Detect which cell encompasses the target text, then output its (x, y) center coordinate. 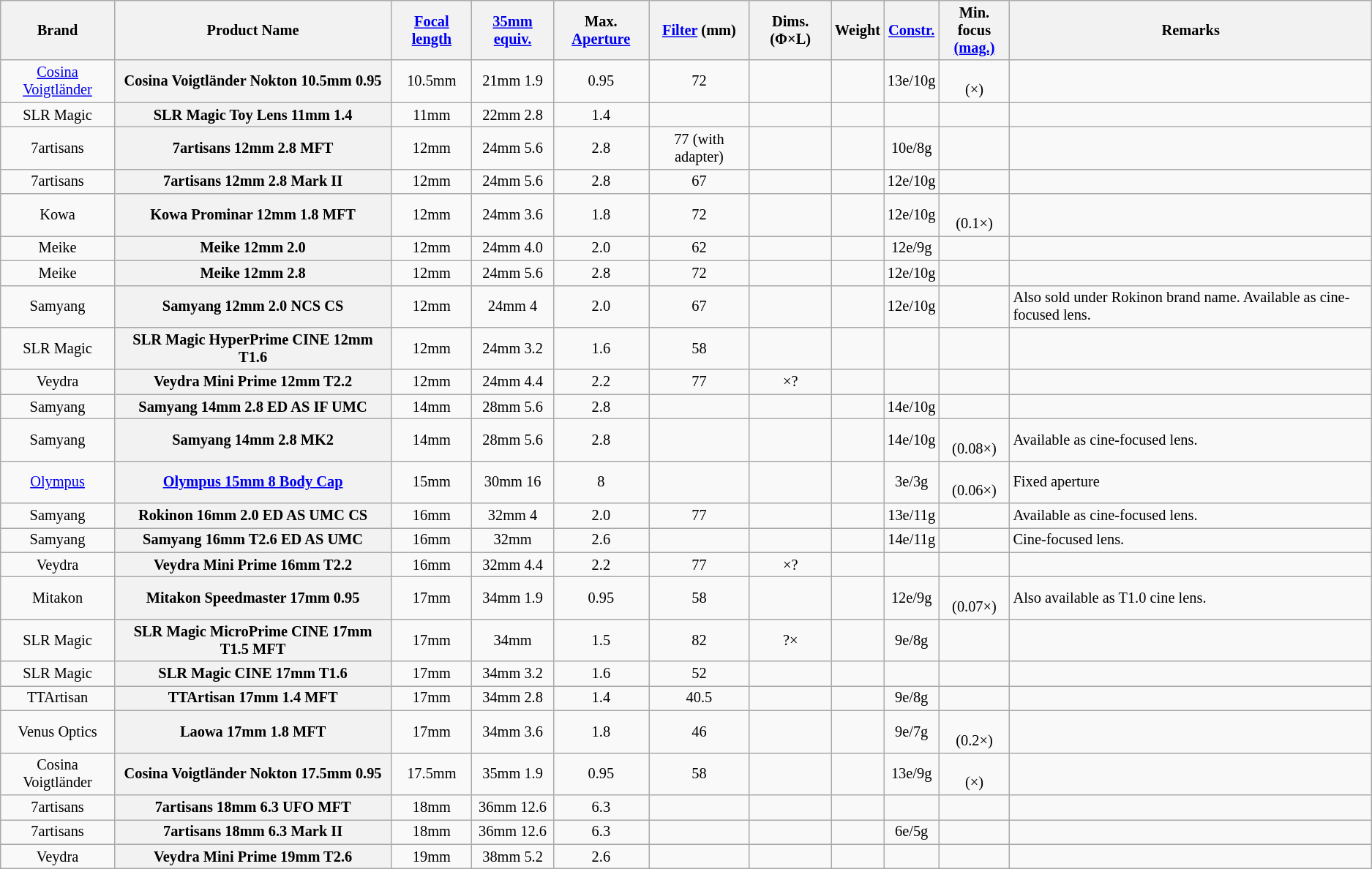
14e/11g (912, 540)
Venus Optics (58, 731)
38mm 5.2 (512, 857)
34mm 3.6 (512, 731)
Olympus (58, 482)
32mm (512, 540)
17.5mm (432, 774)
1.5 (601, 640)
Focal length (432, 30)
34mm 3.2 (512, 674)
Mitakon (58, 598)
9e/7g (912, 731)
Mitakon Speedmaster 17mm 0.95 (252, 598)
7artisans 18mm 6.3 Mark II (252, 832)
7artisans 12mm 2.8 MFT (252, 148)
Product Name (252, 30)
(0.07×) (974, 598)
35mm 1.9 (512, 774)
34mm 2.8 (512, 698)
24mm 4 (512, 306)
Samyang 14mm 2.8 MK2 (252, 440)
22mm 2.8 (512, 115)
46 (699, 731)
Kowa Prominar 12mm 1.8 MFT (252, 215)
6e/5g (912, 832)
(0.08×) (974, 440)
Samyang 16mm T2.6 ED AS UMC (252, 540)
(0.2×) (974, 731)
13e/10g (912, 81)
Weight (858, 30)
Dims. (Φ×L) (790, 30)
34mm (512, 640)
Samyang 12mm 2.0 NCS CS (252, 306)
7artisans 12mm 2.8 Mark II (252, 181)
Max. Aperture (601, 30)
24mm 4.4 (512, 382)
34mm 1.9 (512, 598)
Veydra Mini Prime 12mm T2.2 (252, 382)
SLR Magic Toy Lens 11mm 1.4 (252, 115)
Constr. (912, 30)
40.5 (699, 698)
24mm 3.2 (512, 348)
Veydra Mini Prime 19mm T2.6 (252, 857)
Also sold under Rokinon brand name. Available as cine-focused lens. (1191, 306)
32mm 4 (512, 516)
Remarks (1191, 30)
13e/9g (912, 774)
?× (790, 640)
11mm (432, 115)
Laowa 17mm 1.8 MFT (252, 731)
82 (699, 640)
24mm 3.6 (512, 215)
(0.06×) (974, 482)
(0.1×) (974, 215)
77 (with adapter) (699, 148)
Veydra Mini Prime 16mm T2.2 (252, 565)
24mm 4.0 (512, 248)
Rokinon 16mm 2.0 ED AS UMC CS (252, 516)
10.5mm (432, 81)
Cosina Voigtländer Nokton 10.5mm 0.95 (252, 81)
Min. focus(mag.) (974, 30)
Cine-focused lens. (1191, 540)
Meike 12mm 2.8 (252, 273)
Kowa (58, 215)
Fixed aperture (1191, 482)
Samyang 14mm 2.8 ED AS IF UMC (252, 407)
32mm 4.4 (512, 565)
Meike 12mm 2.0 (252, 248)
7artisans 18mm 6.3 UFO MFT (252, 807)
Filter (mm) (699, 30)
Cosina Voigtländer Nokton 17.5mm 0.95 (252, 774)
3e/3g (912, 482)
15mm (432, 482)
13e/11g (912, 516)
Olympus 15mm 8 Body Cap (252, 482)
30mm 16 (512, 482)
SLR Magic HyperPrime CINE 12mm T1.6 (252, 348)
Also available as T1.0 cine lens. (1191, 598)
Brand (58, 30)
8 (601, 482)
19mm (432, 857)
SLR Magic CINE 17mm T1.6 (252, 674)
TTArtisan (58, 698)
52 (699, 674)
SLR Magic MicroPrime CINE 17mm T1.5 MFT (252, 640)
62 (699, 248)
10e/8g (912, 148)
TTArtisan 17mm 1.4 MFT (252, 698)
35mm equiv. (512, 30)
21mm 1.9 (512, 81)
